Search for the cell housing the specified text and yield its (x, y) center coordinate. 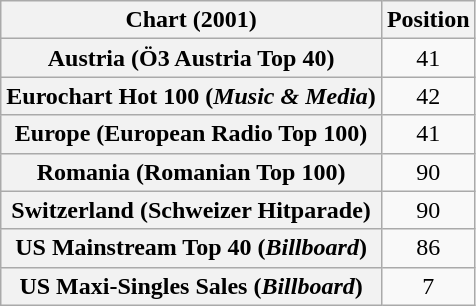
Chart (2001) (192, 20)
86 (428, 248)
Eurochart Hot 100 (Music & Media) (192, 96)
Position (428, 20)
Europe (European Radio Top 100) (192, 134)
42 (428, 96)
Austria (Ö3 Austria Top 40) (192, 58)
US Maxi-Singles Sales (Billboard) (192, 286)
Switzerland (Schweizer Hitparade) (192, 210)
US Mainstream Top 40 (Billboard) (192, 248)
7 (428, 286)
Romania (Romanian Top 100) (192, 172)
